Capture the cell that displays the provided text and extract its [x, y] central coordinate. 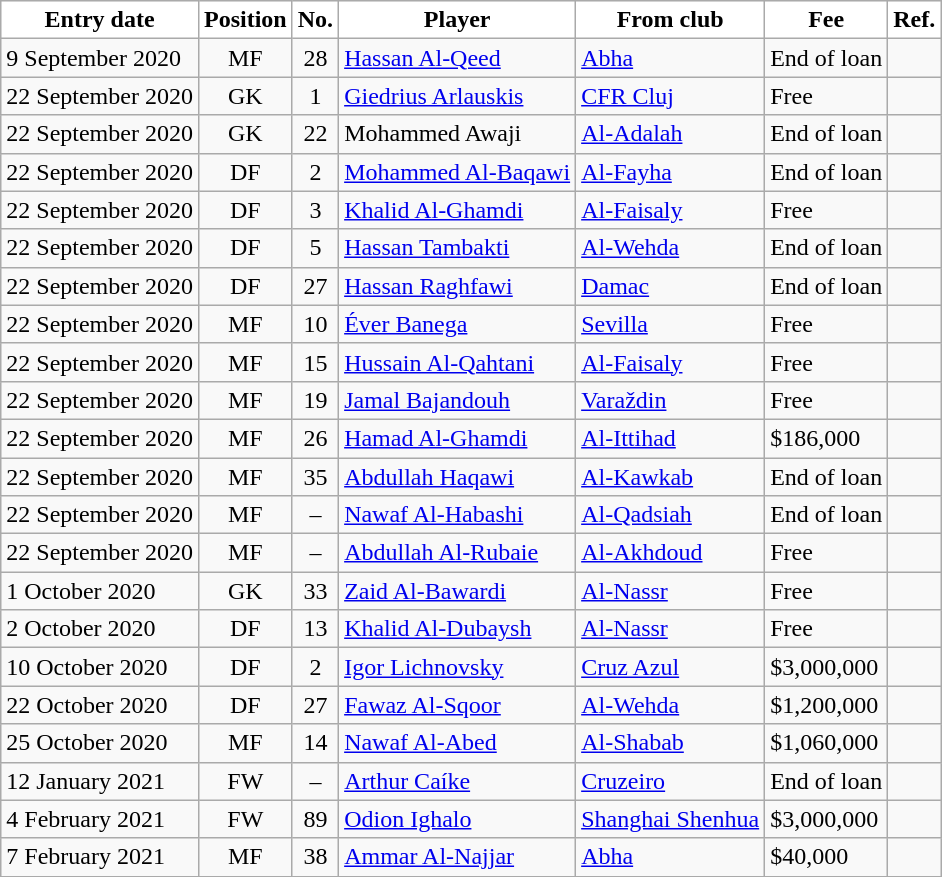
5 [315, 248]
From club [670, 20]
22 October 2020 [100, 705]
Entry date [100, 20]
19 [315, 400]
$1,200,000 [826, 705]
Al-Qadsiah [670, 515]
Nawaf Al-Abed [458, 743]
$40,000 [826, 857]
33 [315, 591]
Al-Akhdoud [670, 553]
26 [315, 438]
14 [315, 743]
7 February 2021 [100, 857]
Hassan Raghfawi [458, 286]
Al-Kawkab [670, 477]
Al-Fayha [670, 172]
Giedrius Arlauskis [458, 96]
28 [315, 58]
2 October 2020 [100, 629]
Hussain Al-Qahtani [458, 362]
Jamal Bajandouh [458, 400]
Abdullah Haqawi [458, 477]
Abdullah Al-Rubaie [458, 553]
Mohammed Al-Baqawi [458, 172]
Fee [826, 20]
Igor Lichnovsky [458, 667]
Hamad Al-Ghamdi [458, 438]
Position [245, 20]
Mohammed Awaji [458, 134]
1 [315, 96]
Cruz Azul [670, 667]
35 [315, 477]
Ammar Al-Najjar [458, 857]
38 [315, 857]
No. [315, 20]
4 February 2021 [100, 819]
Khalid Al-Ghamdi [458, 210]
22 [315, 134]
Fawaz Al-Sqoor [458, 705]
13 [315, 629]
Varaždin [670, 400]
10 [315, 324]
Damac [670, 286]
15 [315, 362]
Éver Banega [458, 324]
10 October 2020 [100, 667]
Shanghai Shenhua [670, 819]
$186,000 [826, 438]
Al-Adalah [670, 134]
Al-Shabab [670, 743]
CFR Cluj [670, 96]
Hassan Tambakti [458, 248]
3 [315, 210]
Ref. [914, 20]
Odion Ighalo [458, 819]
Arthur Caíke [458, 781]
Zaid Al-Bawardi [458, 591]
Al-Ittihad [670, 438]
Khalid Al-Dubaysh [458, 629]
25 October 2020 [100, 743]
89 [315, 819]
$1,060,000 [826, 743]
Player [458, 20]
Nawaf Al-Habashi [458, 515]
Hassan Al-Qeed [458, 58]
9 September 2020 [100, 58]
Sevilla [670, 324]
Cruzeiro [670, 781]
12 January 2021 [100, 781]
1 October 2020 [100, 591]
